Pinpoint the cell where the given text exists, returning its [x, y] midpoint coordinate. 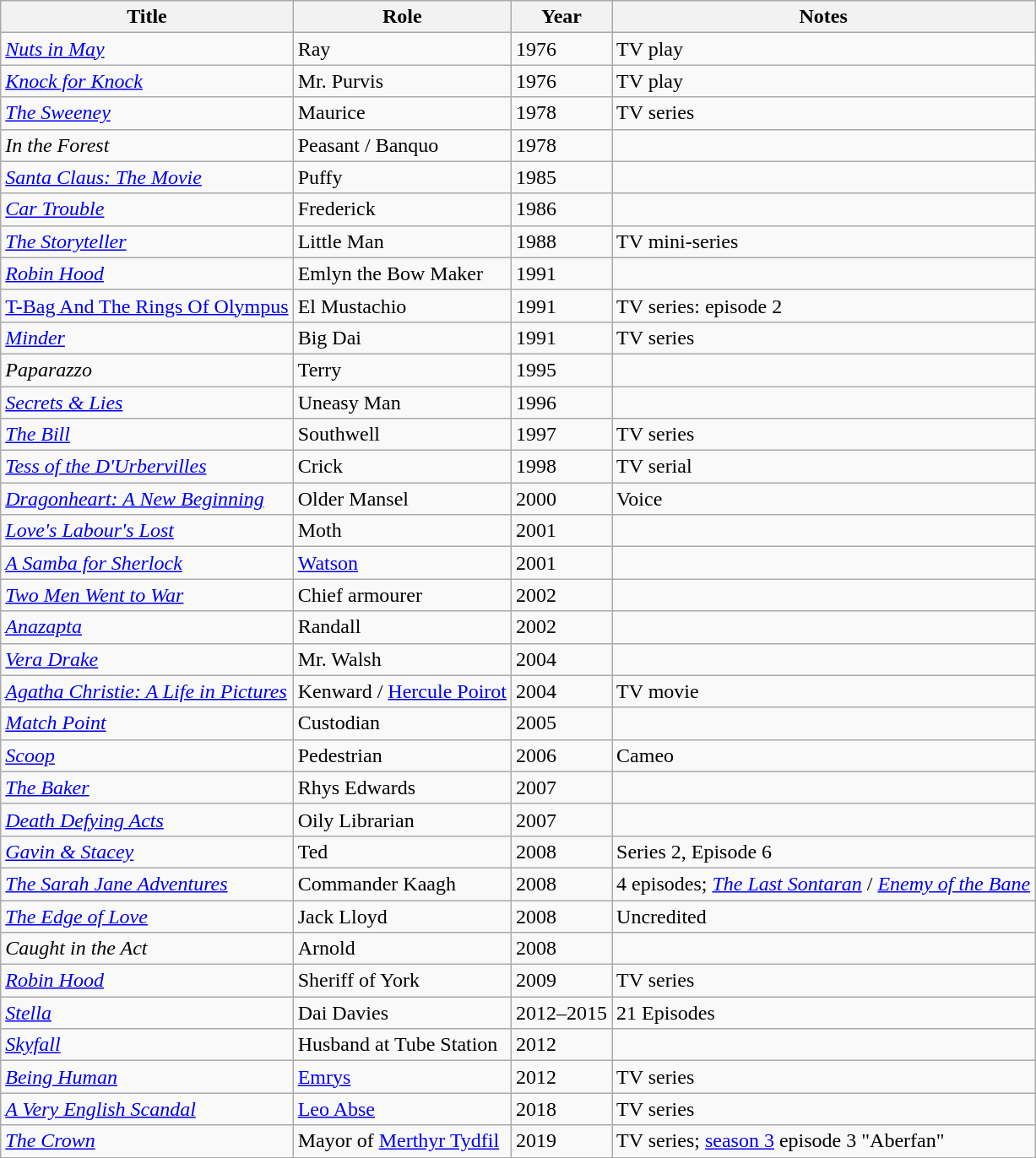
Notes [824, 17]
The Edge of Love [147, 916]
Being Human [147, 1077]
Role [402, 17]
Jack Lloyd [402, 916]
Dai Davies [402, 1013]
2005 [561, 723]
Vera Drake [147, 659]
4 episodes; The Last Sontaran / Enemy of the Bane [824, 884]
Pedestrian [402, 755]
Little Man [402, 241]
Custodian [402, 723]
Cameo [824, 755]
Skyfall [147, 1045]
Big Dai [402, 338]
TV series; season 3 episode 3 "Aberfan" [824, 1141]
Arnold [402, 949]
Ted [402, 852]
1988 [561, 241]
Southwell [402, 435]
Secrets & Lies [147, 403]
Mr. Walsh [402, 659]
1997 [561, 435]
2018 [561, 1109]
Anazapta [147, 627]
A Samba for Sherlock [147, 563]
The Bill [147, 435]
1986 [561, 209]
Series 2, Episode 6 [824, 852]
Santa Claus: The Movie [147, 177]
TV series: episode 2 [824, 306]
Oily Librarian [402, 820]
Match Point [147, 723]
Car Trouble [147, 209]
Terry [402, 370]
Crick [402, 467]
Caught in the Act [147, 949]
Love's Labour's Lost [147, 531]
Gavin & Stacey [147, 852]
T-Bag And The Rings Of Olympus [147, 306]
1996 [561, 403]
Puffy [402, 177]
El Mustachio [402, 306]
2000 [561, 499]
Knock for Knock [147, 81]
A Very English Scandal [147, 1109]
Uncredited [824, 916]
1995 [561, 370]
Title [147, 17]
Scoop [147, 755]
Emlyn the Bow Maker [402, 273]
Maurice [402, 113]
1998 [561, 467]
Two Men Went to War [147, 595]
The Sweeney [147, 113]
21 Episodes [824, 1013]
The Storyteller [147, 241]
Leo Abse [402, 1109]
Agatha Christie: A Life in Pictures [147, 691]
Older Mansel [402, 499]
Sheriff of York [402, 981]
Mayor of Merthyr Tydfil [402, 1141]
The Crown [147, 1141]
Watson [402, 563]
In the Forest [147, 145]
Uneasy Man [402, 403]
Stella [147, 1013]
2012–2015 [561, 1013]
Husband at Tube Station [402, 1045]
2006 [561, 755]
Mr. Purvis [402, 81]
Peasant / Banquo [402, 145]
Paparazzo [147, 370]
2009 [561, 981]
1985 [561, 177]
TV mini-series [824, 241]
Moth [402, 531]
Death Defying Acts [147, 820]
TV movie [824, 691]
The Sarah Jane Adventures [147, 884]
Chief armourer [402, 595]
Minder [147, 338]
Commander Kaagh [402, 884]
Ray [402, 49]
TV serial [824, 467]
Emrys [402, 1077]
Year [561, 17]
Randall [402, 627]
The Baker [147, 787]
Kenward / Hercule Poirot [402, 691]
2019 [561, 1141]
Voice [824, 499]
Dragonheart: A New Beginning [147, 499]
Rhys Edwards [402, 787]
Frederick [402, 209]
Nuts in May [147, 49]
Tess of the D'Urbervilles [147, 467]
